Capture the cell that displays the provided text and extract its (X, Y) central coordinate. 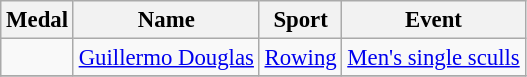
Medal (38, 20)
Men's single sculls (434, 58)
Guillermo Douglas (166, 58)
Name (166, 20)
Event (434, 20)
Rowing (300, 58)
Sport (300, 20)
